Search for the cell housing the specified text and yield its (X, Y) center coordinate. 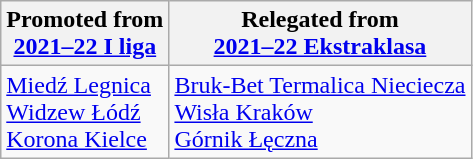
Bruk-Bet Termalica Nieciecza Wisła Kraków Górnik Łęczna (320, 112)
Relegated from2021–22 Ekstraklasa (320, 34)
Promoted from2021–22 I liga (85, 34)
Miedź Legnica Widzew Łódź Korona Kielce (85, 112)
